Identify which cell holds the provided text, then report its (x, y) central coordinate. 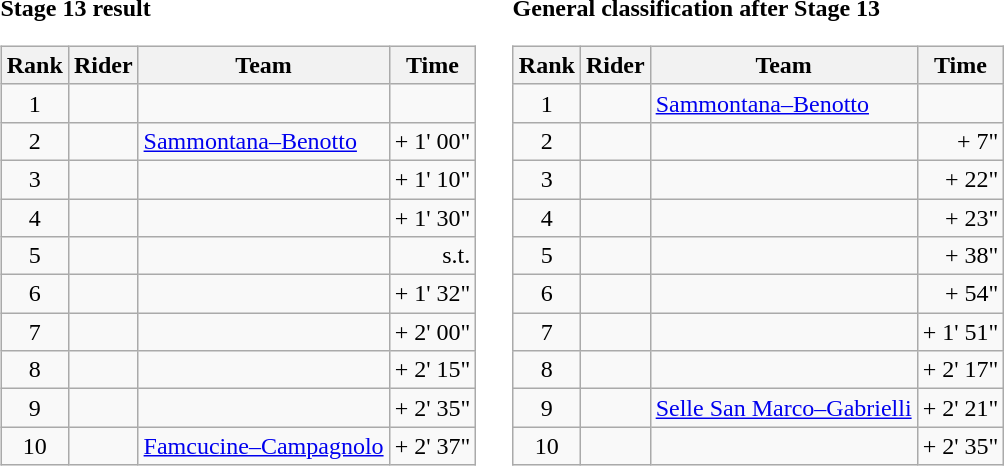
+ 1' 00" (432, 141)
+ 1' 30" (432, 217)
+ 22" (960, 179)
+ 2' 15" (432, 370)
+ 1' 51" (960, 332)
Selle San Marco–Gabrielli (784, 408)
+ 2' 37" (432, 446)
+ 54" (960, 294)
+ 23" (960, 217)
+ 7" (960, 141)
Famcucine–Campagnolo (264, 446)
+ 38" (960, 256)
+ 1' 10" (432, 179)
+ 2' 00" (432, 332)
+ 2' 21" (960, 408)
s.t. (432, 256)
+ 2' 17" (960, 370)
+ 1' 32" (432, 294)
